Pinpoint the cell where the given text exists, returning its [X, Y] midpoint coordinate. 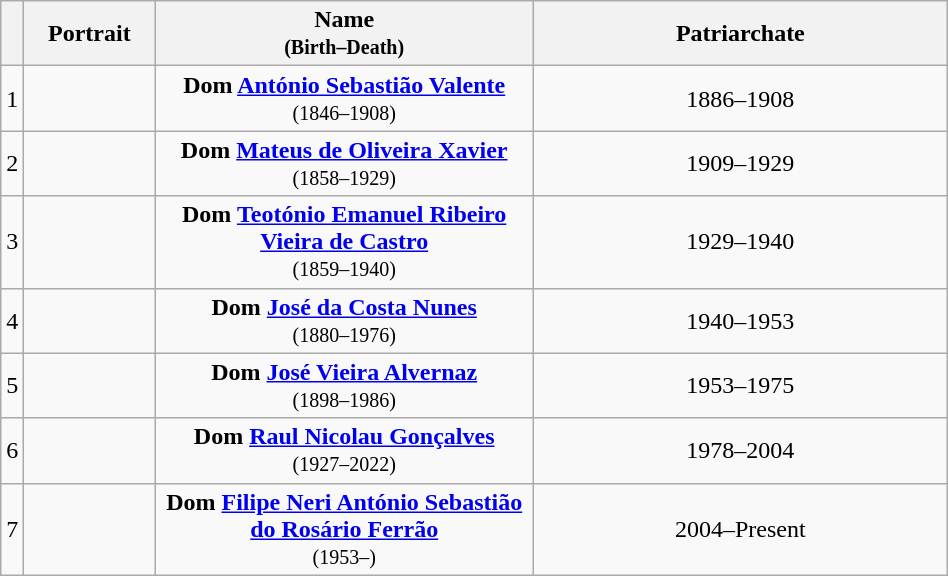
1953–1975 [740, 386]
6 [12, 450]
Dom Filipe Neri António Sebastião do Rosário Ferrão(1953–) [344, 529]
1909–1929 [740, 164]
Dom António Sebastião Valente(1846–1908) [344, 98]
1940–1953 [740, 320]
3 [12, 242]
2 [12, 164]
Name(Birth–Death) [344, 34]
Dom José da Costa Nunes(1880–1976) [344, 320]
5 [12, 386]
Dom Teotónio Emanuel Ribeiro Vieira de Castro(1859–1940) [344, 242]
1 [12, 98]
Portrait [90, 34]
1929–1940 [740, 242]
Dom Mateus de Oliveira Xavier(1858–1929) [344, 164]
Dom Raul Nicolau Gonçalves(1927–2022) [344, 450]
4 [12, 320]
1886–1908 [740, 98]
Dom José Vieira Alvernaz(1898–1986) [344, 386]
1978–2004 [740, 450]
2004–Present [740, 529]
7 [12, 529]
Patriarchate [740, 34]
